Determine the (x, y) coordinate at the center of the cell enclosing the given text.  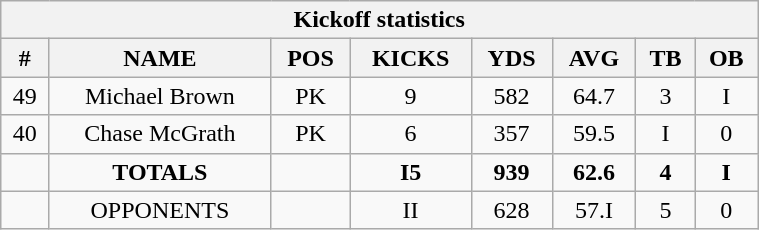
Chase McGrath (160, 134)
939 (512, 172)
OPPONENTS (160, 210)
357 (512, 134)
TOTALS (160, 172)
40 (25, 134)
KICKS (410, 58)
NAME (160, 58)
59.5 (594, 134)
628 (512, 210)
64.7 (594, 96)
49 (25, 96)
# (25, 58)
TB (666, 58)
II (410, 210)
AVG (594, 58)
582 (512, 96)
57.I (594, 210)
OB (726, 58)
62.6 (594, 172)
Michael Brown (160, 96)
Kickoff statistics (380, 20)
YDS (512, 58)
POS (310, 58)
I5 (410, 172)
3 (666, 96)
5 (666, 210)
9 (410, 96)
6 (410, 134)
4 (666, 172)
